Output the (x, y) coordinate of the center of the cell containing the given text.  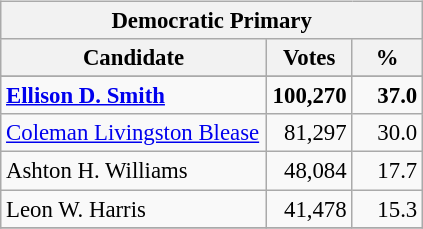
37.0 (388, 96)
30.0 (388, 133)
100,270 (309, 96)
Leon W. Harris (134, 209)
Candidate (134, 58)
Coleman Livingston Blease (134, 133)
Democratic Primary (212, 21)
% (388, 58)
Votes (309, 58)
Ellison D. Smith (134, 96)
Ashton H. Williams (134, 171)
48,084 (309, 171)
15.3 (388, 209)
81,297 (309, 133)
41,478 (309, 209)
17.7 (388, 171)
